Determine the [x, y] coordinate at the center of the cell enclosing the given text.  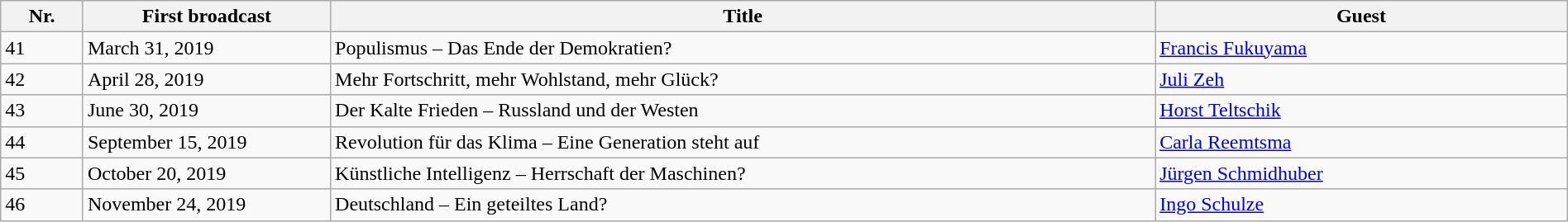
45 [42, 173]
42 [42, 79]
Mehr Fortschritt, mehr Wohlstand, mehr Glück? [743, 79]
41 [42, 48]
Title [743, 17]
March 31, 2019 [207, 48]
October 20, 2019 [207, 173]
44 [42, 142]
November 24, 2019 [207, 205]
First broadcast [207, 17]
Populismus – Das Ende der Demokratien? [743, 48]
September 15, 2019 [207, 142]
Guest [1361, 17]
Francis Fukuyama [1361, 48]
Revolution für das Klima – Eine Generation steht auf [743, 142]
43 [42, 111]
June 30, 2019 [207, 111]
Jürgen Schmidhuber [1361, 173]
April 28, 2019 [207, 79]
Horst Teltschik [1361, 111]
Deutschland – Ein geteiltes Land? [743, 205]
Ingo Schulze [1361, 205]
Nr. [42, 17]
46 [42, 205]
Carla Reemtsma [1361, 142]
Künstliche Intelligenz – Herrschaft der Maschinen? [743, 173]
Juli Zeh [1361, 79]
Der Kalte Frieden – Russland und der Westen [743, 111]
